For the text-containing cell, return its midpoint in [X, Y] coordinate format. 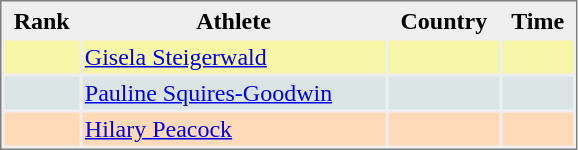
Gisela Steigerwald [234, 56]
Time [538, 20]
Hilary Peacock [234, 128]
Pauline Squires-Goodwin [234, 92]
Country [444, 20]
Athlete [234, 20]
Rank [41, 20]
